From the cell containing the given text, extract its center point as [X, Y] coordinate. 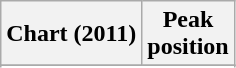
Peakposition [188, 34]
Chart (2011) [72, 34]
